From the cell containing the given text, extract its center point as [X, Y] coordinate. 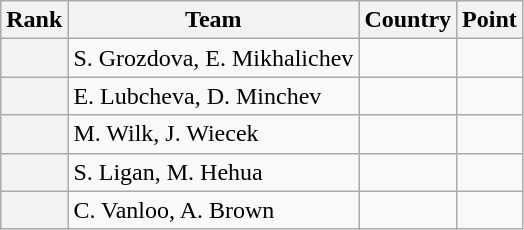
Rank [34, 20]
Country [408, 20]
Team [214, 20]
E. Lubcheva, D. Minchev [214, 96]
C. Vanloo, A. Brown [214, 210]
S. Ligan, M. Hehua [214, 172]
M. Wilk, J. Wiecek [214, 134]
Point [490, 20]
S. Grozdova, E. Mikhalichev [214, 58]
